Scan for the cell matching the given text and deliver its [x, y] coordinate at center. 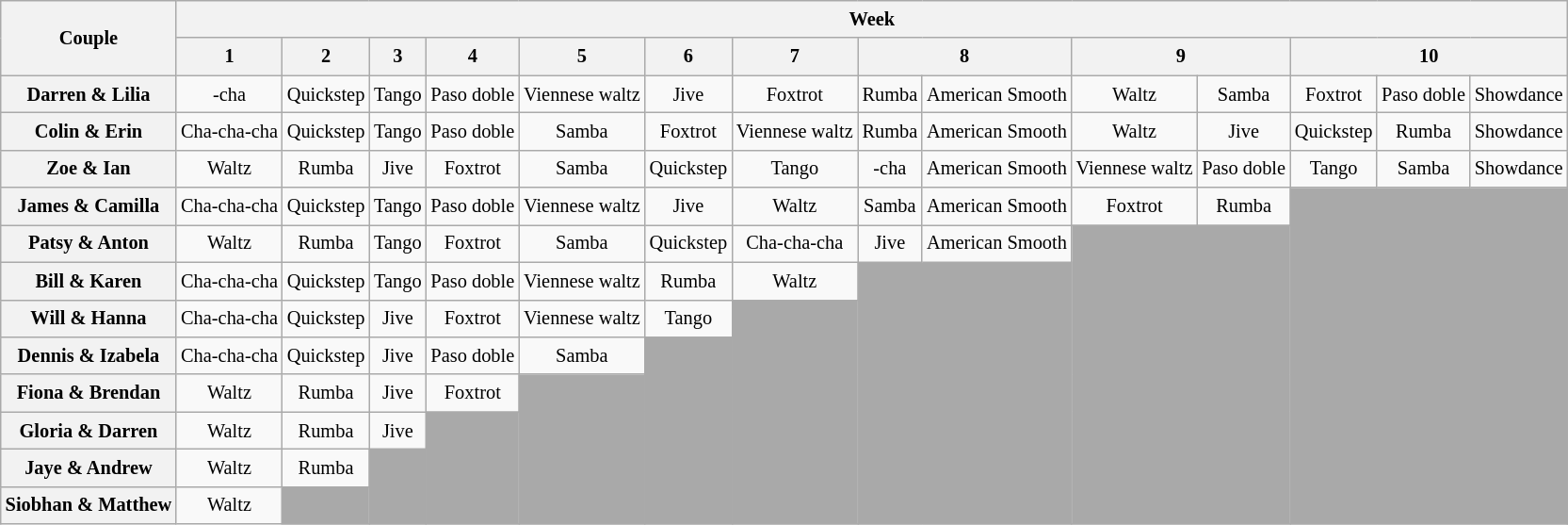
Siobhan & Matthew [89, 505]
Bill & Karen [89, 281]
8 [964, 57]
4 [473, 57]
9 [1181, 57]
Colin & Erin [89, 131]
Fiona & Brendan [89, 393]
5 [582, 57]
Gloria & Darren [89, 431]
2 [326, 57]
James & Camilla [89, 206]
Will & Hanna [89, 319]
1 [230, 57]
6 [688, 57]
Dennis & Izabela [89, 355]
Zoe & Ian [89, 169]
Patsy & Anton [89, 243]
Week [872, 19]
3 [397, 57]
Couple [89, 38]
Jaye & Andrew [89, 468]
10 [1430, 57]
7 [795, 57]
Darren & Lilia [89, 94]
